Output the [x, y] coordinate of the center of the cell containing the given text.  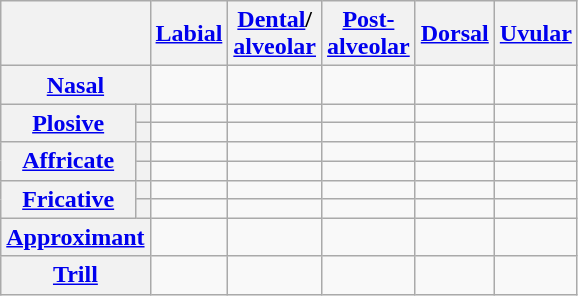
Uvular [536, 34]
Dental/alveolar [275, 34]
Labial [189, 34]
Dorsal [454, 34]
Trill [76, 275]
Fricative [68, 199]
Affricate [68, 161]
Post-alveolar [369, 34]
Plosive [68, 123]
Approximant [76, 237]
Nasal [76, 85]
